Search for the cell housing the specified text and yield its (x, y) center coordinate. 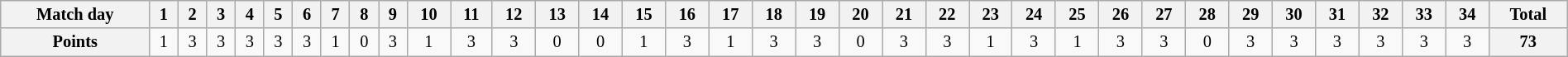
20 (860, 14)
Points (75, 42)
15 (643, 14)
30 (1293, 14)
24 (1034, 14)
31 (1337, 14)
4 (250, 14)
34 (1467, 14)
29 (1250, 14)
28 (1207, 14)
10 (428, 14)
27 (1164, 14)
32 (1380, 14)
12 (514, 14)
2 (192, 14)
13 (557, 14)
16 (687, 14)
73 (1528, 42)
25 (1077, 14)
33 (1424, 14)
17 (730, 14)
22 (947, 14)
Total (1528, 14)
14 (600, 14)
18 (773, 14)
9 (394, 14)
21 (904, 14)
19 (817, 14)
8 (364, 14)
5 (278, 14)
26 (1121, 14)
11 (471, 14)
7 (336, 14)
6 (308, 14)
Match day (75, 14)
23 (991, 14)
